Scan for the cell matching the given text and deliver its [x, y] coordinate at center. 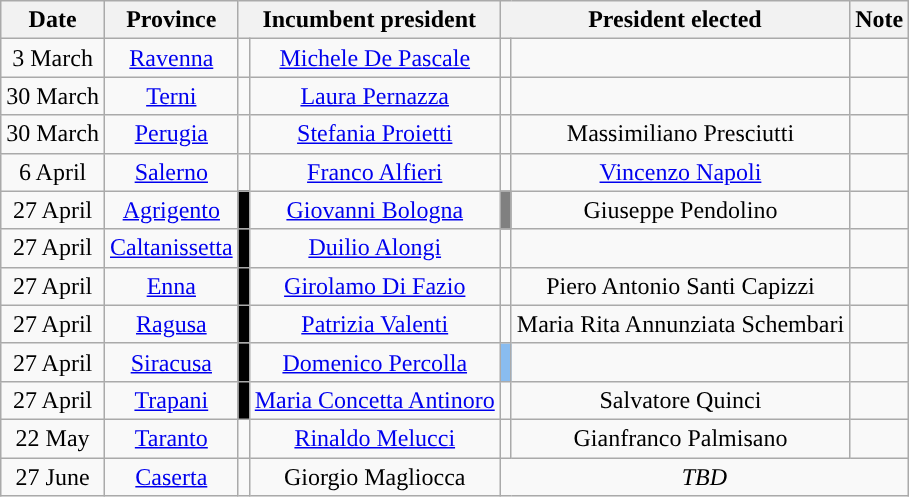
3 March [53, 58]
Caltanissetta [171, 248]
Piero Antonio Santi Capizzi [680, 286]
Rinaldo Melucci [374, 438]
Caserta [171, 477]
22 May [53, 438]
Giorgio Magliocca [374, 477]
Massimiliano Presciutti [680, 134]
Maria Rita Annunziata Schembari [680, 324]
Date [53, 20]
Salvatore Quinci [680, 400]
Incumbent president [369, 20]
Agrigento [171, 210]
Ravenna [171, 58]
Gianfranco Palmisano [680, 438]
Salerno [171, 172]
Franco Alfieri [374, 172]
Stefania Proietti [374, 134]
Giovanni Bologna [374, 210]
Michele De Pascale [374, 58]
6 April [53, 172]
Giuseppe Pendolino [680, 210]
Trapani [171, 400]
Siracusa [171, 362]
President elected [674, 20]
Ragusa [171, 324]
Province [171, 20]
Laura Pernazza [374, 96]
Note [880, 20]
TBD [704, 477]
Duilio Alongi [374, 248]
Patrizia Valenti [374, 324]
Domenico Percolla [374, 362]
27 June [53, 477]
Perugia [171, 134]
Enna [171, 286]
Terni [171, 96]
Taranto [171, 438]
Maria Concetta Antinoro [374, 400]
Girolamo Di Fazio [374, 286]
Vincenzo Napoli [680, 172]
